Output the (x, y) coordinate of the center of the cell containing the given text.  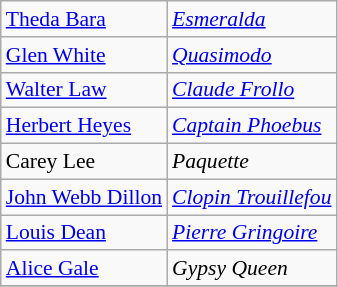
Pierre Gringoire (252, 233)
Claude Frollo (252, 90)
Esmeralda (252, 19)
Louis Dean (84, 233)
Theda Bara (84, 19)
Paquette (252, 162)
Herbert Heyes (84, 126)
Carey Lee (84, 162)
Gypsy Queen (252, 269)
Captain Phoebus (252, 126)
Alice Gale (84, 269)
Quasimodo (252, 55)
Glen White (84, 55)
John Webb Dillon (84, 197)
Walter Law (84, 90)
Clopin Trouillefou (252, 197)
